For the text-containing cell, return its midpoint in [X, Y] coordinate format. 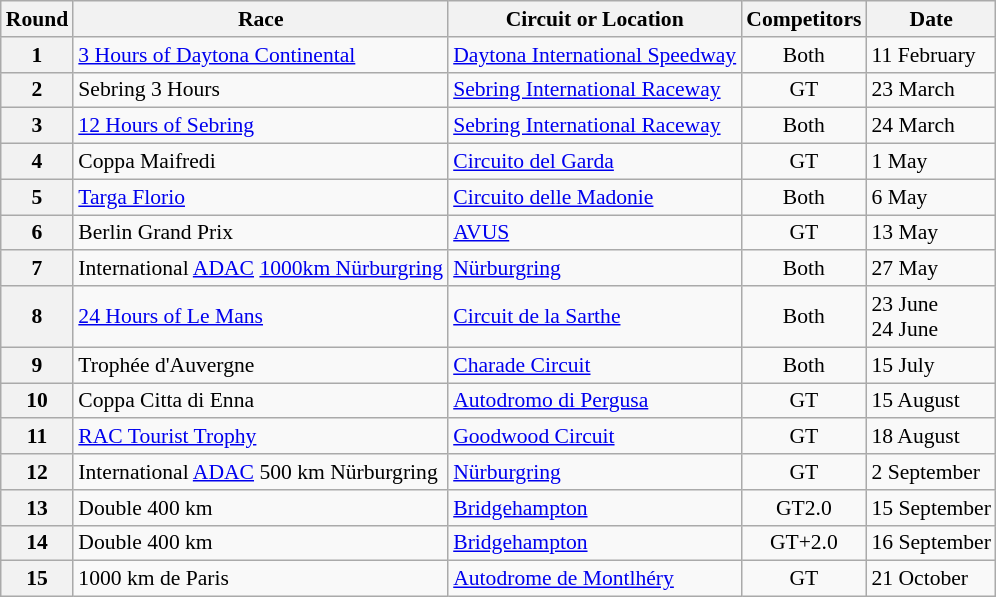
Coppa Maifredi [260, 162]
Date [930, 19]
1000 km de Paris [260, 579]
27 May [930, 269]
6 [38, 233]
Circuit or Location [594, 19]
RAC Tourist Trophy [260, 437]
24 Hours of Le Mans [260, 316]
Daytona International Speedway [594, 55]
11 [38, 437]
9 [38, 365]
7 [38, 269]
23 June24 June [930, 316]
13 [38, 508]
23 March [930, 90]
GT+2.0 [804, 543]
15 [38, 579]
1 [38, 55]
Goodwood Circuit [594, 437]
12 [38, 472]
6 May [930, 197]
24 March [930, 126]
Charade Circuit [594, 365]
14 [38, 543]
10 [38, 401]
International ADAC 1000km Nürburgring [260, 269]
3 Hours of Daytona Continental [260, 55]
Circuito del Garda [594, 162]
Circuit de la Sarthe [594, 316]
AVUS [594, 233]
Trophée d'Auvergne [260, 365]
5 [38, 197]
1 May [930, 162]
Targa Florio [260, 197]
3 [38, 126]
13 May [930, 233]
12 Hours of Sebring [260, 126]
Sebring 3 Hours [260, 90]
2 September [930, 472]
Berlin Grand Prix [260, 233]
16 September [930, 543]
18 August [930, 437]
Autodrome de Montlhéry [594, 579]
15 September [930, 508]
Circuito delle Madonie [594, 197]
11 February [930, 55]
Round [38, 19]
Competitors [804, 19]
15 July [930, 365]
21 October [930, 579]
2 [38, 90]
GT2.0 [804, 508]
Coppa Citta di Enna [260, 401]
15 August [930, 401]
International ADAC 500 km Nürburgring [260, 472]
Autodromo di Pergusa [594, 401]
Race [260, 19]
8 [38, 316]
4 [38, 162]
